Find where the given text appears and provide that cell's center as [X, Y] coordinate. 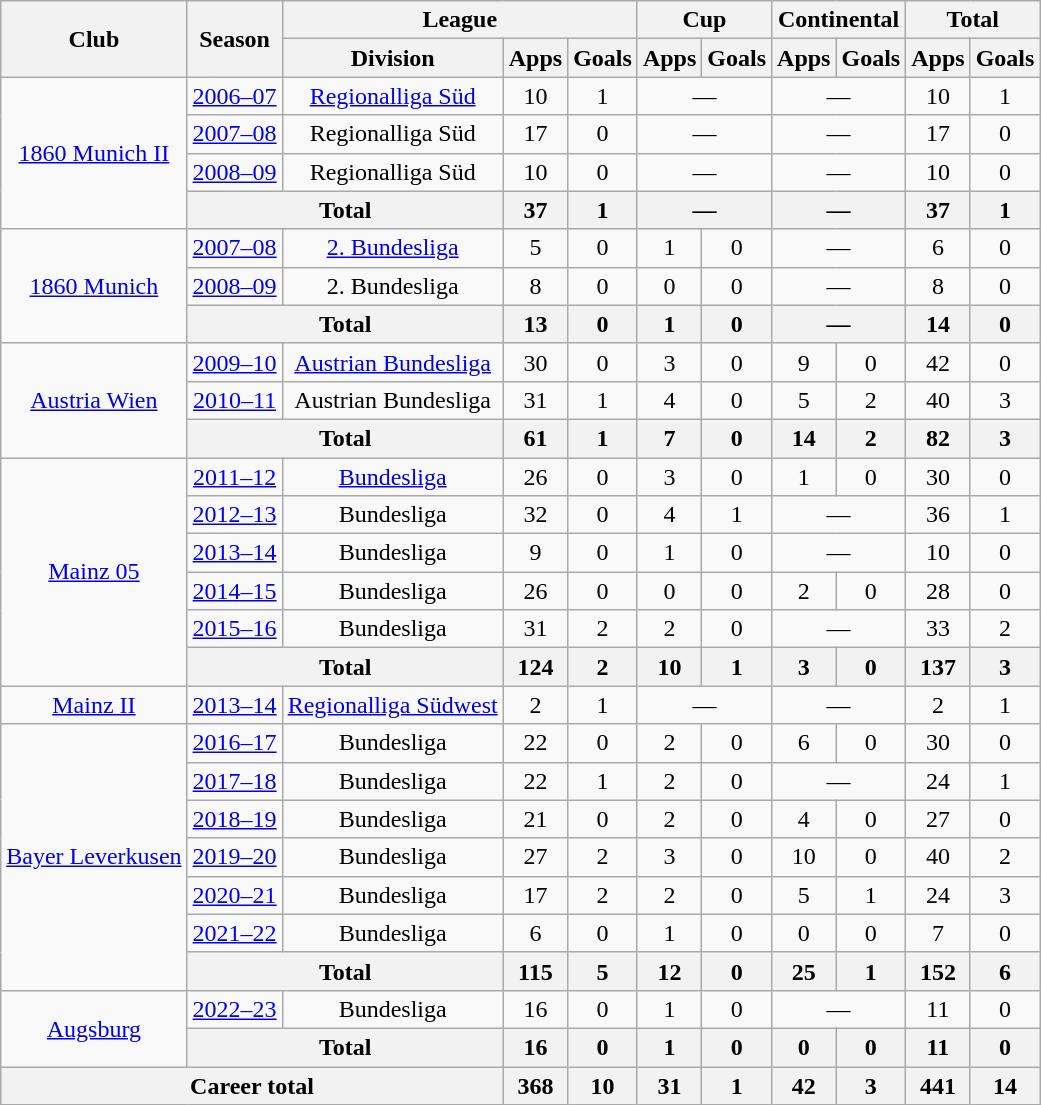
Mainz 05 [94, 572]
115 [535, 971]
Season [234, 39]
2010–11 [234, 400]
Career total [252, 1085]
2006–07 [234, 96]
12 [669, 971]
2016–17 [234, 743]
32 [535, 515]
61 [535, 438]
1860 Munich [94, 286]
33 [938, 629]
441 [938, 1085]
Austria Wien [94, 400]
2012–13 [234, 515]
League [460, 20]
124 [535, 667]
Bayer Leverkusen [94, 857]
2022–23 [234, 1009]
152 [938, 971]
Division [392, 58]
28 [938, 591]
2014–15 [234, 591]
2009–10 [234, 362]
36 [938, 515]
25 [804, 971]
2019–20 [234, 857]
Regionalliga Südwest [392, 705]
21 [535, 819]
2017–18 [234, 781]
Mainz II [94, 705]
137 [938, 667]
2021–22 [234, 933]
Club [94, 39]
1860 Munich II [94, 153]
368 [535, 1085]
2020–21 [234, 895]
2011–12 [234, 477]
2015–16 [234, 629]
Augsburg [94, 1028]
13 [535, 324]
Continental [839, 20]
82 [938, 438]
Cup [704, 20]
2018–19 [234, 819]
